Provide the (x, y) coordinate of the cell's center where the given text is located.  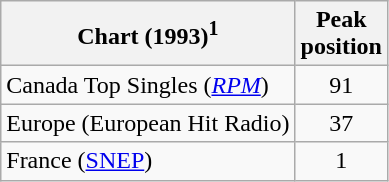
37 (341, 123)
91 (341, 85)
Chart (1993)1 (148, 34)
France (SNEP) (148, 161)
Europe (European Hit Radio) (148, 123)
1 (341, 161)
Canada Top Singles (RPM) (148, 85)
Peakposition (341, 34)
